Extract the [x, y] coordinate from the center of the cell holding the provided text.  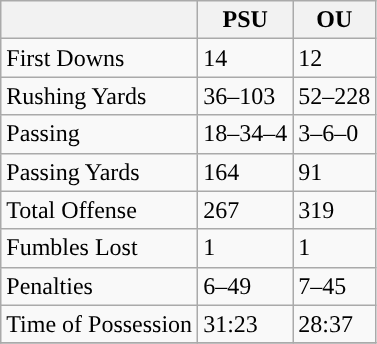
164 [246, 172]
Penalties [100, 286]
Passing [100, 134]
3–6–0 [334, 134]
7–45 [334, 286]
Rushing Yards [100, 96]
Total Offense [100, 210]
Fumbles Lost [100, 248]
PSU [246, 20]
36–103 [246, 96]
12 [334, 58]
319 [334, 210]
52–228 [334, 96]
Time of Possession [100, 324]
14 [246, 58]
6–49 [246, 286]
Passing Yards [100, 172]
91 [334, 172]
OU [334, 20]
28:37 [334, 324]
First Downs [100, 58]
18–34–4 [246, 134]
31:23 [246, 324]
267 [246, 210]
